Scan for the cell matching the given text and deliver its [x, y] coordinate at center. 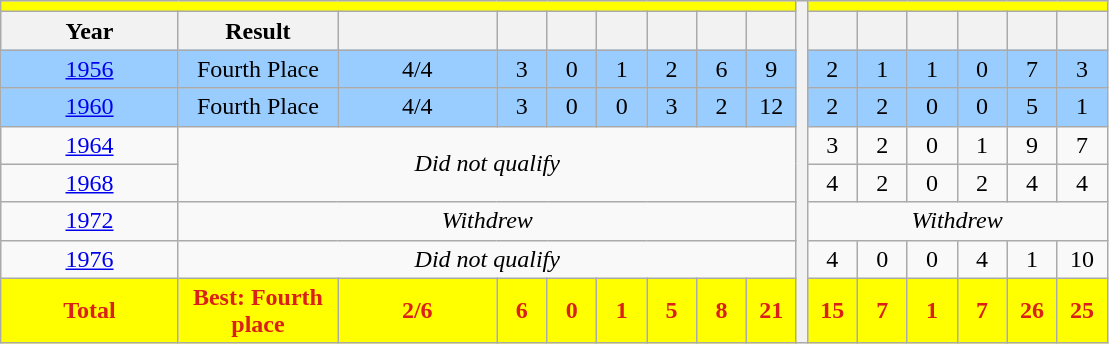
2/6 [418, 310]
25 [1082, 310]
8 [721, 310]
1964 [90, 145]
1968 [90, 183]
Result [258, 31]
1972 [90, 221]
26 [1032, 310]
Best: Fourth place [258, 310]
Total [90, 310]
1956 [90, 69]
21 [771, 310]
10 [1082, 259]
12 [771, 107]
1976 [90, 259]
1960 [90, 107]
Year [90, 31]
15 [832, 310]
